Locate the cell with the specified text and output its [x, y] center coordinate. 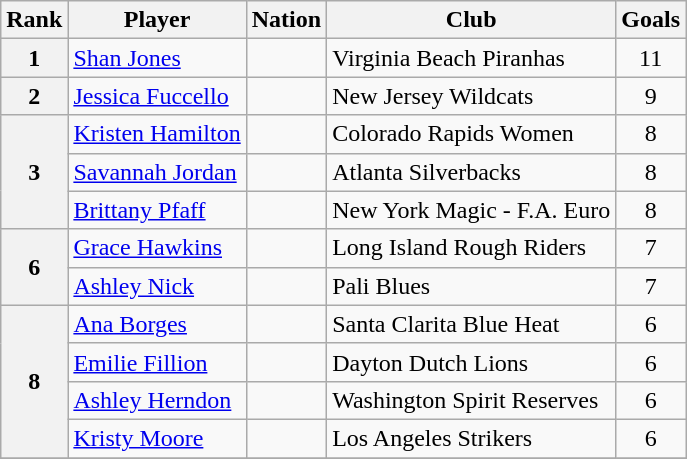
Washington Spirit Reserves [472, 400]
1 [34, 58]
Ashley Herndon [157, 400]
2 [34, 96]
Atlanta Silverbacks [472, 172]
11 [651, 58]
New Jersey Wildcats [472, 96]
Ana Borges [157, 324]
Brittany Pfaff [157, 210]
Long Island Rough Riders [472, 248]
New York Magic - F.A. Euro [472, 210]
Santa Clarita Blue Heat [472, 324]
9 [651, 96]
Rank [34, 20]
Grace Hawkins [157, 248]
Club [472, 20]
Emilie Fillion [157, 362]
Goals [651, 20]
Nation [286, 20]
Ashley Nick [157, 286]
Virginia Beach Piranhas [472, 58]
Colorado Rapids Women [472, 134]
Jessica Fuccello [157, 96]
Kristen Hamilton [157, 134]
3 [34, 172]
Player [157, 20]
Los Angeles Strikers [472, 438]
Savannah Jordan [157, 172]
Dayton Dutch Lions [472, 362]
Pali Blues [472, 286]
Kristy Moore [157, 438]
Shan Jones [157, 58]
